Scan for the cell matching the given text and deliver its [X, Y] coordinate at center. 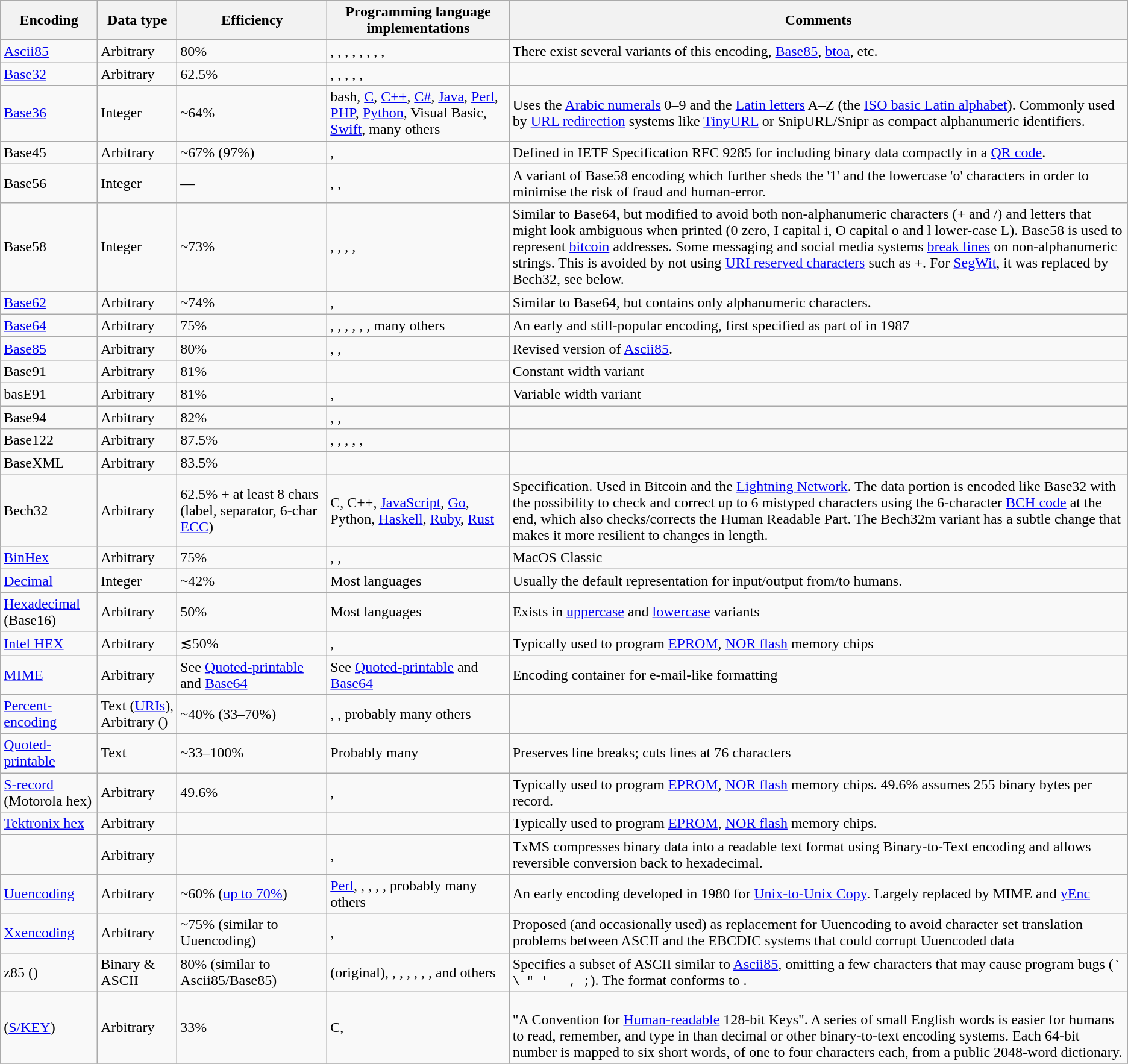
z85 () [49, 972]
~40% (33–70%) [252, 715]
Base94 [49, 418]
Base58 [49, 247]
Usually the default representation for input/output from/to humans. [818, 581]
An early and still-popular encoding, first specified as part of in 1987 [818, 325]
Base45 [49, 152]
Preserves line breaks; cuts lines at 76 characters [818, 753]
S-record (Motorola hex) [49, 793]
Quoted-printable [49, 753]
~75% (similar to Uuencoding) [252, 933]
(S/KEY) [49, 1028]
Constant width variant [818, 371]
, , probably many others [418, 715]
82% [252, 418]
BaseXML [49, 463]
Base56 [49, 183]
Decimal [49, 581]
MacOS Classic [818, 558]
Typically used to program EPROM, NOR flash memory chips. [818, 824]
~42% [252, 581]
MIME [49, 675]
Typically used to program EPROM, NOR flash memory chips [818, 643]
50% [252, 612]
~60% (up to 70%) [252, 894]
Variable width variant [818, 394]
Base62 [49, 302]
Probably many [418, 753]
80% (similar to Ascii85/Base85) [252, 972]
Base85 [49, 348]
Base122 [49, 440]
62.5% [252, 74]
A variant of Base58 encoding which further sheds the '1' and the lowercase 'o' characters in order to minimise the risk of fraud and human-error. [818, 183]
Typically used to program EPROM, NOR flash memory chips. 49.6% assumes 255 binary bytes per record. [818, 793]
62.5% + at least 8 chars (label, separator, 6-char ECC) [252, 511]
Similar to Base64, but contains only alphanumeric characters. [818, 302]
, , , , , , many others [418, 325]
bash, C, C++, C#, Java, Perl, PHP, Python, Visual Basic, Swift, many others [418, 113]
Programming language implementations [418, 20]
, , , , [418, 247]
TxMS compresses binary data into a readable text format using Binary-to-Text encoding and allows reversible conversion back to hexadecimal. [818, 854]
Exists in uppercase and lowercase variants [818, 612]
Base91 [49, 371]
, , , , , , , , [418, 51]
Encoding [49, 20]
Defined in IETF Specification RFC 9285 for including binary data compactly in a QR code. [818, 152]
Encoding container for e-mail-like formatting [818, 675]
Intel HEX [49, 643]
An early encoding developed in 1980 for Unix-to-Unix Copy. Largely replaced by MIME and yEnc [818, 894]
Data type [137, 20]
Hexadecimal (Base16) [49, 612]
~33–100% [252, 753]
49.6% [252, 793]
Efficiency [252, 20]
33% [252, 1028]
87.5% [252, 440]
Percent-encoding [49, 715]
~67% (97%) [252, 152]
Base64 [49, 325]
Binary & ASCII [137, 972]
basE91 [49, 394]
≲50% [252, 643]
C, [418, 1028]
C, C++, JavaScript, Go, Python, Haskell, Ruby, Rust [418, 511]
~74% [252, 302]
~73% [252, 247]
Text [137, 753]
Comments [818, 20]
BinHex [49, 558]
83.5% [252, 463]
Uuencoding [49, 894]
Perl, , , , , probably many others [418, 894]
(original), , , , , , , and others [418, 972]
Text (URIs), Arbitrary () [137, 715]
~64% [252, 113]
Ascii85 [49, 51]
There exist several variants of this encoding, Base85, btoa, etc. [818, 51]
Xxencoding [49, 933]
Specifies a subset of ASCII similar to Ascii85, omitting a few characters that may cause program bugs (` \ " ' _ , ;). The format conforms to . [818, 972]
Tektronix hex [49, 824]
Base32 [49, 74]
Bech32 [49, 511]
— [252, 183]
Revised version of Ascii85. [818, 348]
Base36 [49, 113]
